Extract the (x, y) coordinate from the center of the cell holding the provided text.  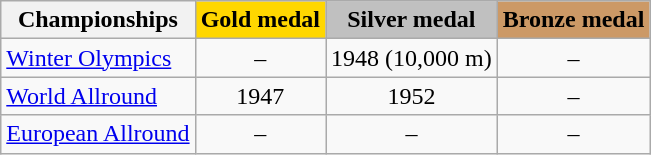
1952 (412, 96)
Winter Olympics (98, 58)
Championships (98, 20)
World Allround (98, 96)
Bronze medal (574, 20)
European Allround (98, 134)
1947 (260, 96)
1948 (10,000 m) (412, 58)
Gold medal (260, 20)
Silver medal (412, 20)
